Identify which cell holds the provided text, then report its [X, Y] central coordinate. 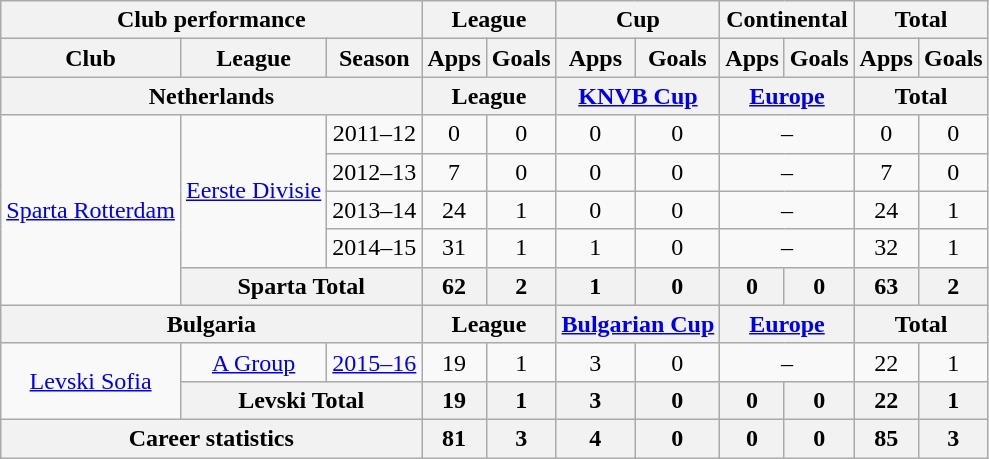
Season [374, 58]
Levski Total [300, 400]
Netherlands [212, 96]
Eerste Divisie [253, 191]
2013–14 [374, 210]
Club performance [212, 20]
31 [454, 248]
Career statistics [212, 438]
2011–12 [374, 134]
32 [886, 248]
2014–15 [374, 248]
Sparta Total [300, 286]
63 [886, 286]
Levski Sofia [91, 381]
Cup [638, 20]
62 [454, 286]
4 [596, 438]
81 [454, 438]
2012–13 [374, 172]
Continental [787, 20]
Club [91, 58]
Bulgaria [212, 324]
85 [886, 438]
Bulgarian Cup [638, 324]
Sparta Rotterdam [91, 210]
2015–16 [374, 362]
A Group [253, 362]
KNVB Cup [638, 96]
